Detect which cell encompasses the target text, then output its (x, y) center coordinate. 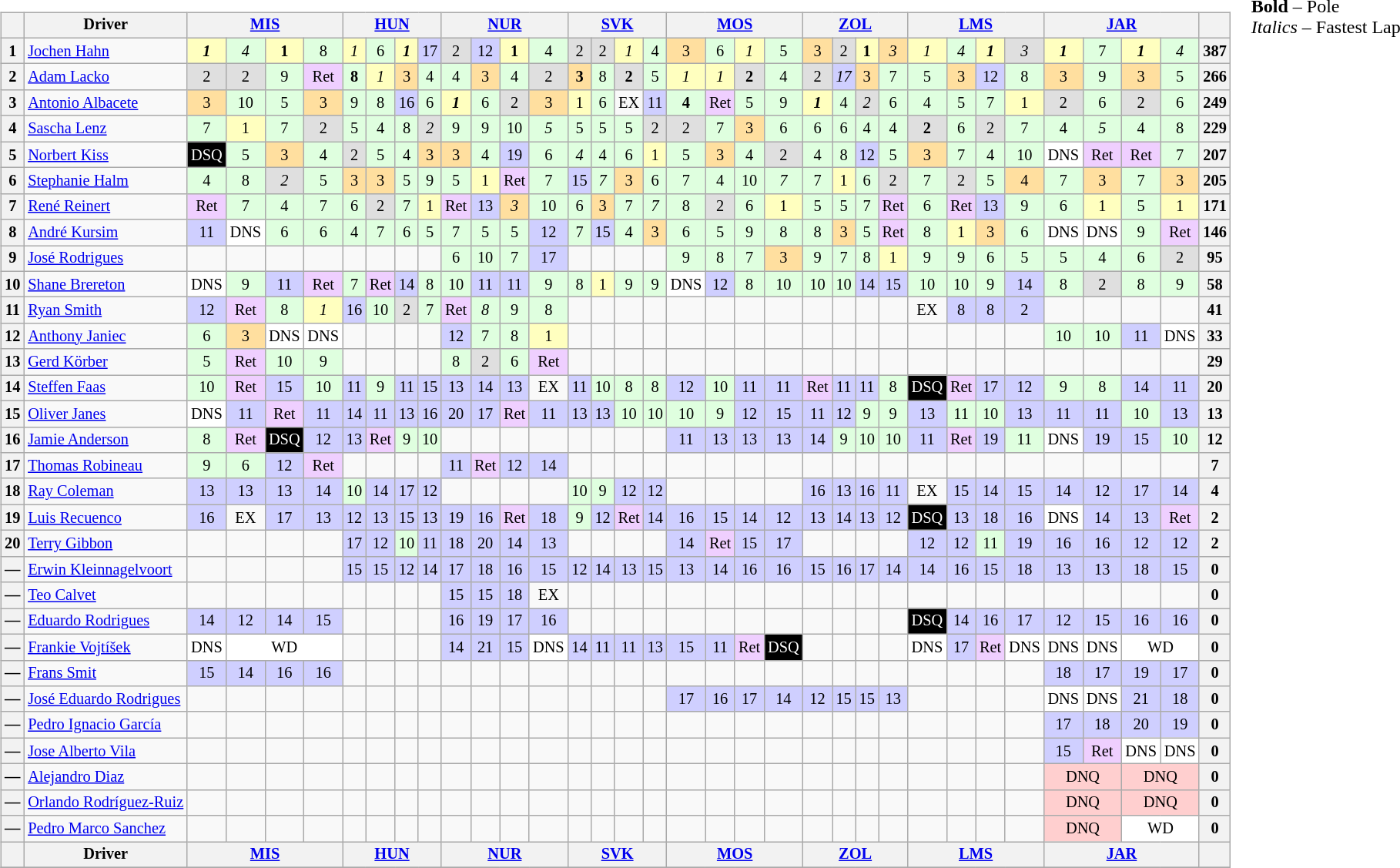
Sascha Lenz (106, 129)
Stephanie Halm (106, 181)
José Eduardo Rodrigues (106, 699)
Frankie Vojtíšek (106, 647)
95 (1214, 259)
29 (1214, 362)
Pedro Ignacio García (106, 725)
229 (1214, 129)
58 (1214, 284)
Shane Brereton (106, 284)
387 (1214, 51)
José Rodrigues (106, 259)
Terry Gibbon (106, 544)
Steffen Faas (106, 388)
207 (1214, 155)
Thomas Robineau (106, 466)
Ryan Smith (106, 310)
Teo Calvet (106, 595)
Eduardo Rodrigues (106, 622)
Ray Coleman (106, 491)
Anthony Janiec (106, 337)
205 (1214, 181)
Jochen Hahn (106, 51)
Pedro Marco Sanchez (106, 829)
33 (1214, 337)
249 (1214, 103)
Orlando Rodríguez-Ruiz (106, 803)
Adam Lacko (106, 77)
Luis Recuenco (106, 518)
Norbert Kiss (106, 155)
Antonio Albacete (106, 103)
171 (1214, 206)
Alejandro Diaz (106, 777)
André Kursim (106, 233)
Frans Smit (106, 673)
41 (1214, 310)
266 (1214, 77)
Gerd Körber (106, 362)
Erwin Kleinnagelvoort (106, 569)
Jamie Anderson (106, 440)
Jose Alberto Vila (106, 751)
René Reinert (106, 206)
Oliver Janes (106, 414)
146 (1214, 233)
